Detect which cell encompasses the target text, then output its (x, y) center coordinate. 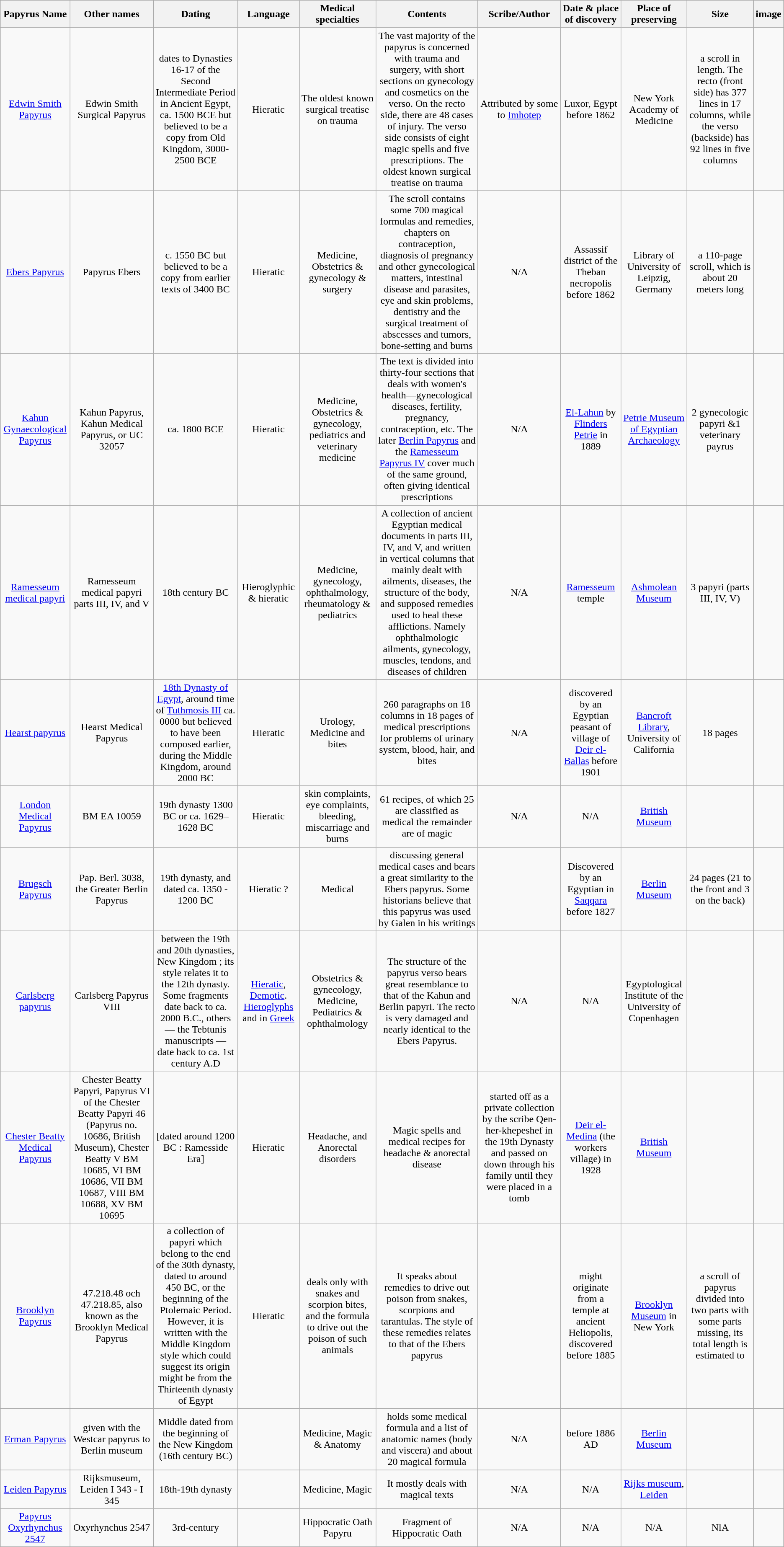
Carlsberg Papyrus VIII (111, 1001)
given with the Westcar papyrus to Berlin museum (111, 1439)
Library of University of Leipzig, Germany (654, 272)
Brooklyn Papyrus (35, 1315)
Brugsch Papyrus (35, 889)
47.218.48 och 47.218.85, also known as the Brooklyn Medical Papyrus (111, 1315)
Contents (427, 14)
Pap. Berl. 3038, the Greater Berlin Papyrus (111, 889)
a scroll of papyrus divided into two parts with some parts missing, its total length is estimated to (720, 1315)
It mostly deals with magical texts (427, 1489)
Date & place of discovery (591, 14)
Medicine, Obstetrics & gynecology, pediatrics and veterinary medicine (338, 429)
Kahun Papyrus, Kahun Medical Papyrus, or UC 32057 (111, 429)
before 1886 AD (591, 1439)
El-Lahun by Flinders Petrie in 1889 (591, 429)
Edwin Smith Surgical Papyrus (111, 109)
Brooklyn Museum in New York (654, 1315)
Edwin Smith Papyrus (35, 109)
Rijks museum, Leiden (654, 1489)
Attributed by some to Imhotep (519, 109)
Middle dated from the beginning of the New Kingdom (16th century BC) (195, 1439)
18 pages (720, 733)
Medicine, gynecology, ophthalmology, rheumatology & pediatrics (338, 592)
Papyrus Name (35, 14)
Hieroglyphic & hieratic (268, 592)
Papyrus Oxyrhynchus 2547 (35, 1528)
Medicine, Obstetrics & gynecology & surgery (338, 272)
Medical specialties (338, 14)
Discovered by an Egyptian in Saqqara before 1827 (591, 889)
19th dynasty, and dated ca. 1350 - 1200 BC (195, 889)
Place of preserving (654, 14)
Chester Beatty Medical Papyrus (35, 1147)
Erman Papyrus (35, 1439)
Carlsberg papyrus (35, 1001)
Ebers Papyrus (35, 272)
Oxyrhynchus 2547 (111, 1528)
Size (720, 14)
Petrie Museum of Egyptian Archaeology (654, 429)
Luxor, Egypt before 1862 (591, 109)
Medical (338, 889)
New York Academy of Medicine (654, 109)
might originate from a temple at ancient Heliopolis, discovered before 1885 (591, 1315)
dates to Dynasties 16-17 of the Second Intermediate Period in Ancient Egypt, ca. 1500 BCE but believed to be a copy from Old Kingdom, 3000-2500 BCE (195, 109)
3 papyri (parts III, IV, V) (720, 592)
Scribe/Author (519, 14)
Deir el-Medina (the workers village) in 1928 (591, 1147)
Ramesseum medical papyri (35, 592)
18th century BC (195, 592)
Hearst papyrus (35, 733)
ca. 1800 BCE (195, 429)
Obstetrics & gynecology, Medicine, Pediatrics & ophthalmology (338, 1001)
a 110-page scroll, which is about 20 meters long (720, 272)
The oldest known surgical treatise on trauma (338, 109)
Kahun Gynaecological Papyrus (35, 429)
Hearst Medical Papyrus (111, 733)
24 pages (21 to the front and 3 on the back) (720, 889)
Hieratic, Demotic. Hieroglyphs and in Greek (268, 1001)
Dating (195, 14)
[dated around 1200 BC : Ramesside Era] (195, 1147)
2 gynecologic papyri &1 veterinary payrus (720, 429)
Hippocratic Oath Papyru (338, 1528)
Rijksmuseum, Leiden I 343 - I 345 (111, 1489)
Urology, Medicine and bites (338, 733)
image (769, 14)
c. 1550 BC but believed to be a copy from earlier texts of 3400 BC (195, 272)
London Medical Papyrus (35, 816)
Ashmolean Museum (654, 592)
Ramesseum medical papyri parts III, IV, and V (111, 592)
18th Dynasty of Egypt, around time of Tuthmosis III ca. 0000 but believed to have been composed earlier, during the Middle Kingdom, around 2000 BC (195, 733)
260 paragraphs on 18 columns in 18 pages of medical prescriptions for problems of urinary system, blood, hair, and bites (427, 733)
Medicine, Magic (338, 1489)
Other names (111, 14)
holds some medical formula and a list of anatomic names (body and viscera) and about 20 magical formula (427, 1439)
a scroll in length. The recto (front side) has 377 lines in 17 columns, while the verso (backside) has 92 lines in five columns (720, 109)
It speaks about remedies to drive out poison from snakes, scorpions and tarantulas. The style of these remedies relates to that of the Ebers papyrus (427, 1315)
18th-19th dynasty (195, 1489)
Leiden Papyrus (35, 1489)
skin complaints, eye complaints, bleeding, miscarriage and burns (338, 816)
Ramesseum temple (591, 592)
Papyrus Ebers (111, 272)
Medicine, Magic & Anatomy (338, 1439)
deals only with snakes and scorpion bites, and the formula to drive out the poison of such animals (338, 1315)
3rd-century (195, 1528)
Egyptological Institute of the University of Copenhagen (654, 1001)
BM EA 10059 (111, 816)
Headache, and Anorectal disorders (338, 1147)
Language (268, 14)
Hieratic ? (268, 889)
61 recipes, of which 25 are classified as medical the remainder are of magic (427, 816)
Magic spells and medical recipes for headache & anorectal disease (427, 1147)
discovered by an Egyptian peasant of village of Deir el-Ballas before 1901 (591, 733)
Bancroft Library, University of California (654, 733)
Fragment of Hippocratic Oath (427, 1528)
Assassif district of the Theban necropolis before 1862 (591, 272)
NlA (720, 1528)
19th dynasty 1300 BC or ca. 1629–1628 BC (195, 816)
